Extract the [x, y] coordinate from the center of the cell holding the provided text.  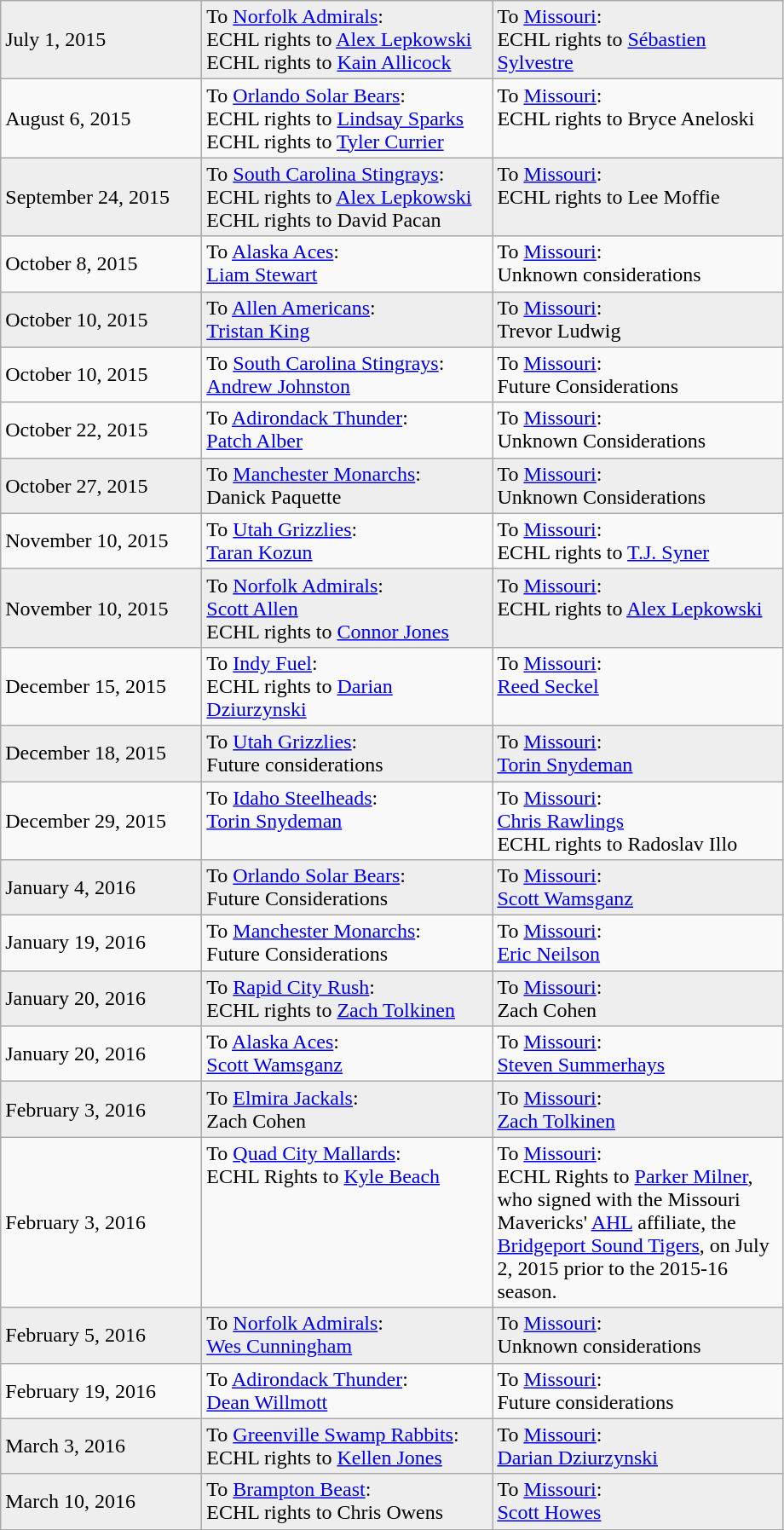
March 10, 2016 [101, 1502]
October 22, 2015 [101, 430]
December 15, 2015 [101, 686]
To Norfolk Admirals:Scott Allen ECHL rights to Connor Jones [348, 608]
To Rapid City Rush:ECHL rights to Zach Tolkinen [348, 999]
To Manchester Monarchs: Danick Paquette [348, 486]
To Norfolk Admirals: ECHL rights to Alex Lepkowski ECHL rights to Kain Allicock [348, 40]
January 19, 2016 [101, 943]
To South Carolina Stingrays: Andrew Johnston [348, 375]
To Allen Americans: Tristan King [348, 319]
July 1, 2015 [101, 40]
To Brampton Beast:ECHL rights to Chris Owens [348, 1502]
To Missouri:Unknown considerations [637, 1335]
To Adirondack Thunder:Dean Willmott [348, 1391]
December 18, 2015 [101, 753]
To South Carolina Stingrays: ECHL rights to Alex Lepkowski ECHL rights to David Pacan [348, 197]
October 27, 2015 [101, 486]
To Missouri: Trevor Ludwig [637, 319]
To Missouri:Chris RawlingsECHL rights to Radoslav Illo [637, 820]
To Missouri: ECHL rights to Sébastien Sylvestre [637, 40]
To Missouri:Scott Wamsganz [637, 888]
To Missouri:Steven Summerhays [637, 1054]
To Missouri: ECHL rights to Bryce Aneloski [637, 118]
To Missouri:Reed Seckel [637, 686]
To Manchester Monarchs: Future Considerations [348, 943]
To Missouri:Scott Howes [637, 1502]
To Quad City Mallards:ECHL Rights to Kyle Beach [348, 1222]
To Elmira Jackals:Zach Cohen [348, 1110]
To Missouri:Torin Snydeman [637, 753]
To Missouri:Eric Neilson [637, 943]
To Orlando Solar Bears:Future Considerations [348, 888]
February 5, 2016 [101, 1335]
To Missouri:Zach Tolkinen [637, 1110]
To Indy Fuel:ECHL rights to Darian Dziurzynski [348, 686]
To Missouri: Future Considerations [637, 375]
To Missouri: ECHL rights to T.J. Syner [637, 540]
To Utah Grizzlies:Future considerations [348, 753]
To Missouri:Future considerations [637, 1391]
October 8, 2015 [101, 264]
To Adirondack Thunder: Patch Alber [348, 430]
To Missouri:ECHL rights to Alex Lepkowski [637, 608]
December 29, 2015 [101, 820]
September 24, 2015 [101, 197]
To Alaska Aces:Scott Wamsganz [348, 1054]
To Missouri:Darian Dziurzynski [637, 1446]
To Orlando Solar Bears:ECHL rights to Lindsay SparksECHL rights to Tyler Currier [348, 118]
To Missouri: Unknown considerations [637, 264]
To Norfolk Admirals:Wes Cunningham [348, 1335]
To Utah Grizzlies: Taran Kozun [348, 540]
To Missouri:Zach Cohen [637, 999]
March 3, 2016 [101, 1446]
To Missouri: ECHL rights to Lee Moffie [637, 197]
August 6, 2015 [101, 118]
February 19, 2016 [101, 1391]
January 4, 2016 [101, 888]
To Greenville Swamp Rabbits:ECHL rights to Kellen Jones [348, 1446]
To Idaho Steelheads:Torin Snydeman [348, 820]
To Alaska Aces: Liam Stewart [348, 264]
